Output the [X, Y] coordinate of the center of the cell containing the given text.  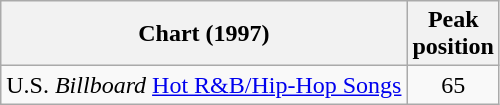
Peakposition [453, 34]
Chart (1997) [204, 34]
U.S. Billboard Hot R&B/Hip-Hop Songs [204, 85]
65 [453, 85]
